For the text-containing cell, return its midpoint in [x, y] coordinate format. 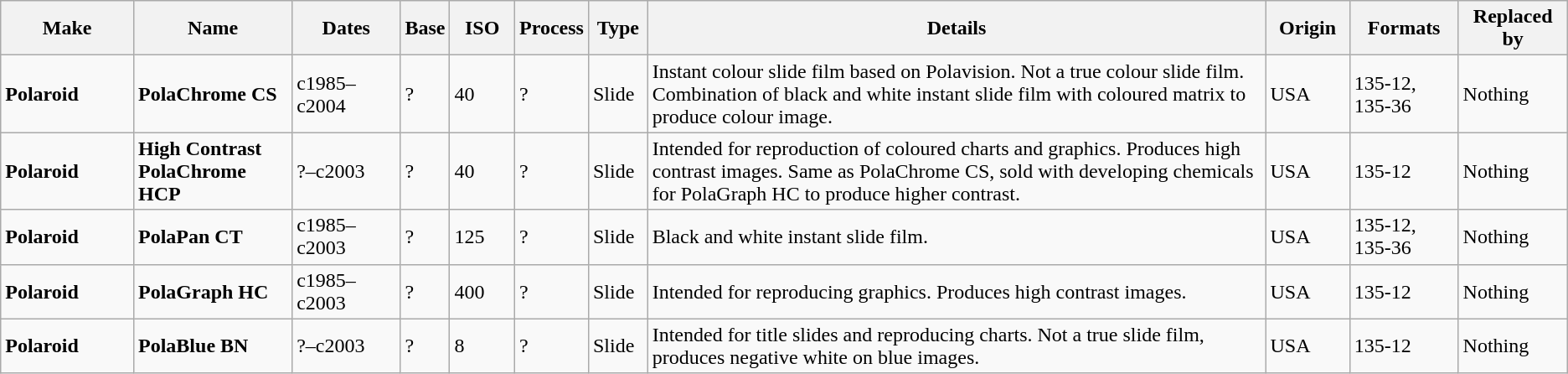
Black and white instant slide film. [957, 236]
400 [482, 292]
Base [426, 29]
Name [213, 29]
PolaPan CT [213, 236]
Make [67, 29]
125 [482, 236]
PolaBlue BN [213, 345]
PolaChrome CS [213, 94]
Replaced by [1513, 29]
Formats [1404, 29]
Intended for title slides and reproducing charts. Not a true slide film, produces negative white on blue images. [957, 345]
Origin [1308, 29]
Intended for reproducing graphics. Produces high contrast images. [957, 292]
ISO [482, 29]
Type [618, 29]
c1985–c2004 [347, 94]
Dates [347, 29]
Details [957, 29]
High Contrast PolaChrome HCP [213, 171]
Process [552, 29]
8 [482, 345]
PolaGraph HC [213, 292]
